Search for the cell housing the specified text and yield its [X, Y] center coordinate. 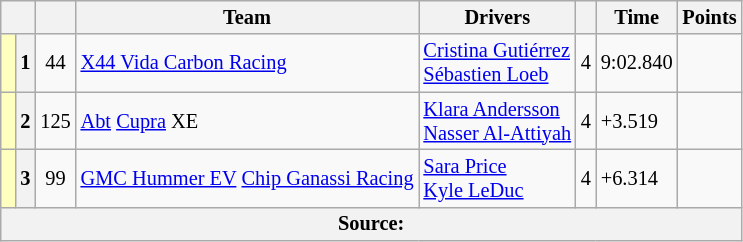
Klara Andersson Nasser Al-Attiyah [496, 121]
Points [709, 17]
44 [55, 63]
GMC Hummer EV Chip Ganassi Racing [248, 178]
Team [248, 17]
125 [55, 121]
Source: [372, 224]
Drivers [496, 17]
99 [55, 178]
1 [26, 63]
Cristina Gutiérrez Sébastien Loeb [496, 63]
3 [26, 178]
2 [26, 121]
Sara Price Kyle LeDuc [496, 178]
Time [637, 17]
X44 Vida Carbon Racing [248, 63]
9:02.840 [637, 63]
+6.314 [637, 178]
+3.519 [637, 121]
Abt Cupra XE [248, 121]
